Pinpoint the cell where the given text exists, returning its (X, Y) midpoint coordinate. 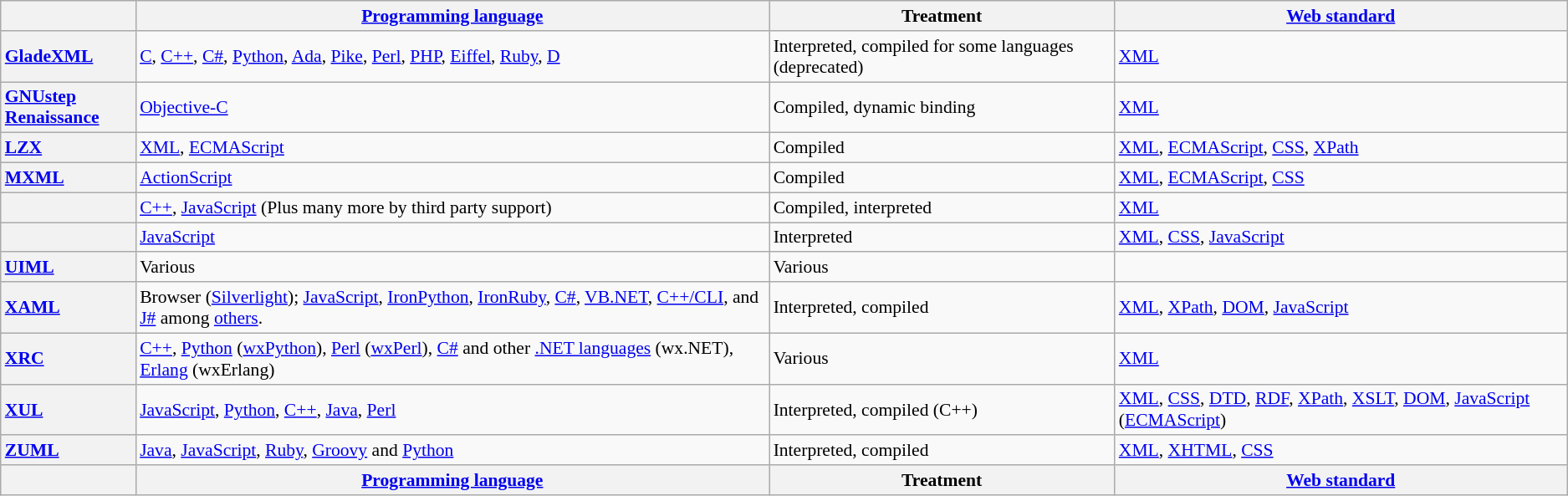
LZX (69, 148)
GNUstep Renaissance (69, 107)
XML, CSS, JavaScript (1341, 238)
Interpreted, compiled for some languages (deprecated) (942, 57)
Java, JavaScript, Ruby, Groovy and Python (452, 451)
Objective-C (452, 107)
C, C++, C#, Python, Ada, Pike, Perl, PHP, Eiffel, Ruby, D (452, 57)
ActionScript (452, 178)
XAML (69, 308)
XML, ECMAScript, CSS, XPath (1341, 148)
C++, Python (wxPython), Perl (wxPerl), C# and other .NET languages (wx.NET), Erlang (wxErlang) (452, 358)
XML, ECMAScript, CSS (1341, 178)
XML, XHTML, CSS (1341, 451)
Compiled, interpreted (942, 207)
ZUML (69, 451)
XRC (69, 358)
UIML (69, 268)
XML, ECMAScript (452, 148)
Compiled, dynamic binding (942, 107)
Browser (Silverlight); JavaScript, IronPython, IronRuby, C#, VB.NET, C++/CLI, and J# among others. (452, 308)
XUL (69, 410)
XML, XPath, DOM, JavaScript (1341, 308)
JavaScript, Python, C++, Java, Perl (452, 410)
GladeXML (69, 57)
MXML (69, 178)
Interpreted (942, 238)
JavaScript (452, 238)
Interpreted, compiled (C++) (942, 410)
XML, CSS, DTD, RDF, XPath, XSLT, DOM, JavaScript (ECMAScript) (1341, 410)
C++, JavaScript (Plus many more by third party support) (452, 207)
